Search for the cell housing the specified text and yield its (X, Y) center coordinate. 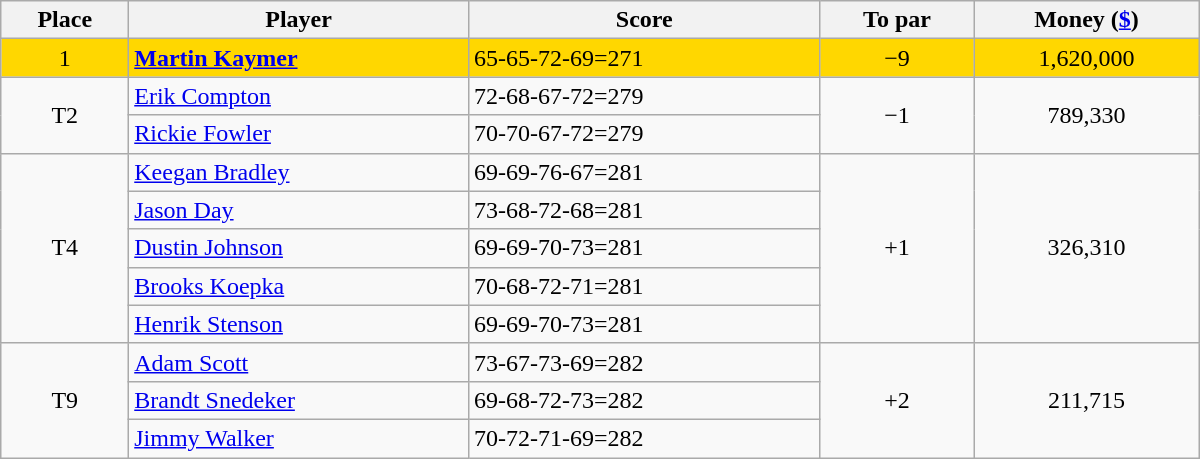
Brandt Snedeker (299, 400)
1 (65, 58)
Score (644, 20)
T4 (65, 248)
69-69-76-67=281 (644, 172)
+1 (897, 248)
1,620,000 (1086, 58)
69-68-72-73=282 (644, 400)
211,715 (1086, 400)
Rickie Fowler (299, 134)
Martin Kaymer (299, 58)
73-68-72-68=281 (644, 210)
−1 (897, 115)
−9 (897, 58)
To par (897, 20)
Dustin Johnson (299, 248)
73-67-73-69=282 (644, 362)
65-65-72-69=271 (644, 58)
Money ($) (1086, 20)
+2 (897, 400)
Place (65, 20)
Keegan Bradley (299, 172)
70-72-71-69=282 (644, 438)
Player (299, 20)
Erik Compton (299, 96)
Jimmy Walker (299, 438)
326,310 (1086, 248)
Jason Day (299, 210)
T9 (65, 400)
72-68-67-72=279 (644, 96)
Brooks Koepka (299, 286)
T2 (65, 115)
789,330 (1086, 115)
Henrik Stenson (299, 324)
Adam Scott (299, 362)
70-70-67-72=279 (644, 134)
70-68-72-71=281 (644, 286)
